From the cell containing the given text, extract its center point as [X, Y] coordinate. 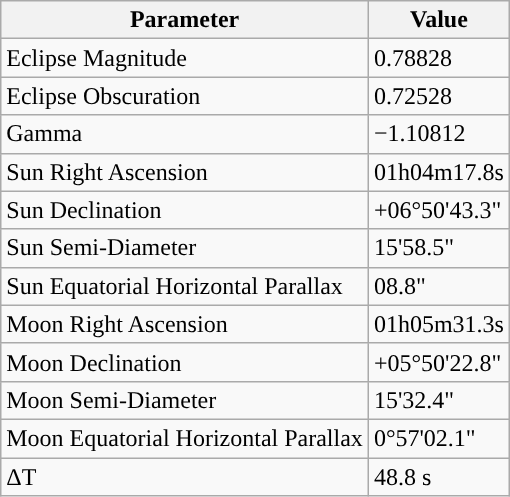
Eclipse Magnitude [185, 58]
01h05m31.3s [438, 324]
Sun Equatorial Horizontal Parallax [185, 286]
0.72528 [438, 96]
01h04m17.8s [438, 172]
+05°50'22.8" [438, 362]
0°57'02.1" [438, 438]
08.8" [438, 286]
0.78828 [438, 58]
15'32.4" [438, 400]
48.8 s [438, 477]
−1.10812 [438, 134]
Sun Declination [185, 210]
Sun Semi-Diameter [185, 248]
Gamma [185, 134]
Moon Declination [185, 362]
Parameter [185, 20]
Moon Semi-Diameter [185, 400]
Sun Right Ascension [185, 172]
Moon Right Ascension [185, 324]
Eclipse Obscuration [185, 96]
Moon Equatorial Horizontal Parallax [185, 438]
ΔT [185, 477]
+06°50'43.3" [438, 210]
Value [438, 20]
15'58.5" [438, 248]
